Pinpoint the cell where the given text exists, returning its (X, Y) midpoint coordinate. 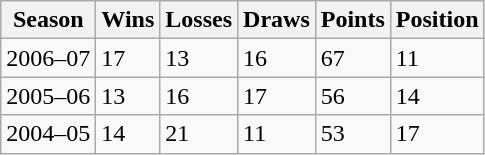
Points (352, 20)
Draws (277, 20)
2004–05 (48, 134)
53 (352, 134)
56 (352, 96)
21 (199, 134)
Season (48, 20)
Position (437, 20)
Losses (199, 20)
2005–06 (48, 96)
Wins (128, 20)
67 (352, 58)
2006–07 (48, 58)
